Provide the [x, y] coordinate of the cell's center where the given text is located.  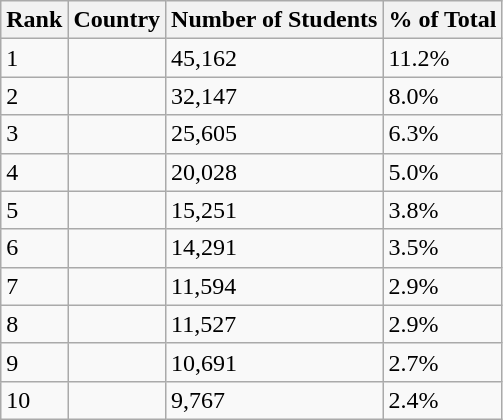
11.2% [442, 58]
7 [34, 286]
11,527 [274, 324]
2.4% [442, 400]
% of Total [442, 20]
2 [34, 96]
6.3% [442, 134]
6 [34, 248]
32,147 [274, 96]
9,767 [274, 400]
10 [34, 400]
25,605 [274, 134]
9 [34, 362]
14,291 [274, 248]
5 [34, 210]
1 [34, 58]
3.8% [442, 210]
20,028 [274, 172]
5.0% [442, 172]
Rank [34, 20]
15,251 [274, 210]
45,162 [274, 58]
2.7% [442, 362]
3.5% [442, 248]
Number of Students [274, 20]
8.0% [442, 96]
8 [34, 324]
10,691 [274, 362]
3 [34, 134]
11,594 [274, 286]
Country [117, 20]
4 [34, 172]
